Search for the cell housing the specified text and yield its (x, y) center coordinate. 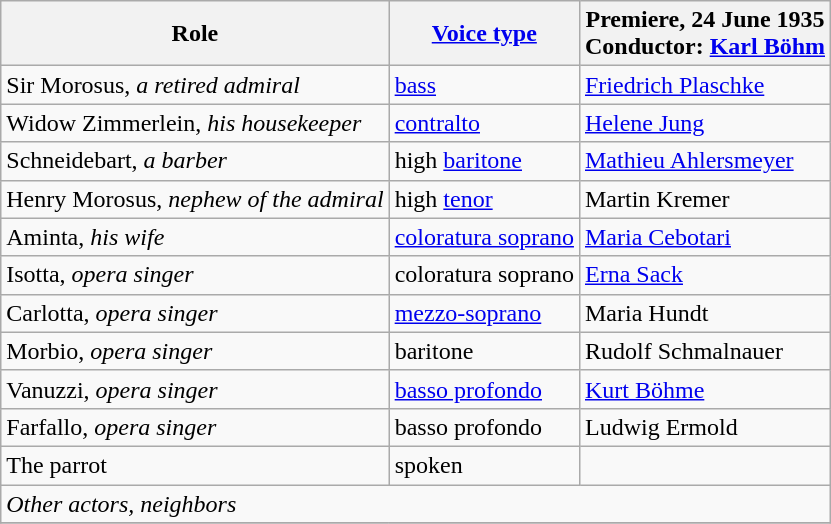
Friedrich Plaschke (704, 85)
Helene Jung (704, 123)
Premiere, 24 June 1935Conductor: Karl Böhm (704, 34)
high baritone (484, 161)
Rudolf Schmalnauer (704, 351)
Other actors, neighbors (416, 503)
high tenor (484, 199)
contralto (484, 123)
Martin Kremer (704, 199)
Aminta, his wife (195, 237)
Role (195, 34)
Farfallo, opera singer (195, 427)
Schneidebart, a barber (195, 161)
The parrot (195, 465)
Morbio, opera singer (195, 351)
Maria Cebotari (704, 237)
Widow Zimmerlein, his housekeeper (195, 123)
Erna Sack (704, 275)
mezzo-soprano (484, 313)
Maria Hundt (704, 313)
Kurt Böhme (704, 389)
spoken (484, 465)
Voice type (484, 34)
Isotta, opera singer (195, 275)
Carlotta, opera singer (195, 313)
Sir Morosus, a retired admiral (195, 85)
Ludwig Ermold (704, 427)
bass (484, 85)
baritone (484, 351)
Vanuzzi, opera singer (195, 389)
Mathieu Ahlersmeyer (704, 161)
Henry Morosus, nephew of the admiral (195, 199)
